Return (X, Y) of the center of cell containing provided text 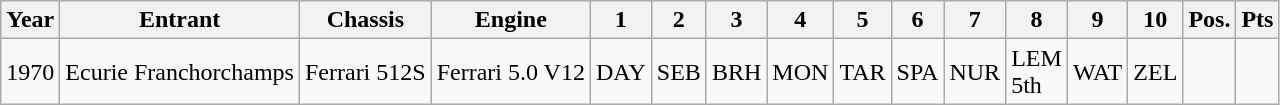
1 (620, 20)
BRH (736, 72)
NUR (975, 72)
TAR (862, 72)
LEM5th (1037, 72)
10 (1156, 20)
SEB (678, 72)
DAY (620, 72)
ZEL (1156, 72)
Pos. (1210, 20)
2 (678, 20)
Year (30, 20)
Pts (1258, 20)
WAT (1097, 72)
SPA (918, 72)
MON (800, 72)
Ferrari 5.0 V12 (510, 72)
Chassis (365, 20)
6 (918, 20)
9 (1097, 20)
7 (975, 20)
5 (862, 20)
Engine (510, 20)
Ecurie Franchorchamps (180, 72)
8 (1037, 20)
Ferrari 512S (365, 72)
1970 (30, 72)
4 (800, 20)
3 (736, 20)
Entrant (180, 20)
